Detect which cell encompasses the target text, then output its [X, Y] center coordinate. 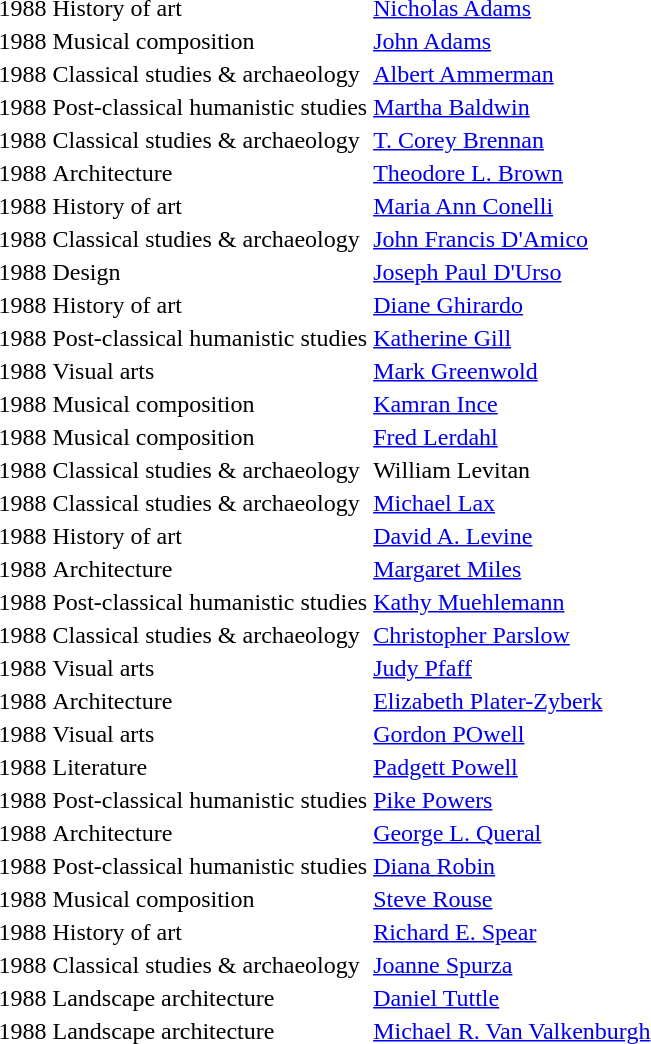
Design [210, 272]
Literature [210, 767]
Landscape architecture [210, 998]
